Detect which cell encompasses the target text, then output its (X, Y) center coordinate. 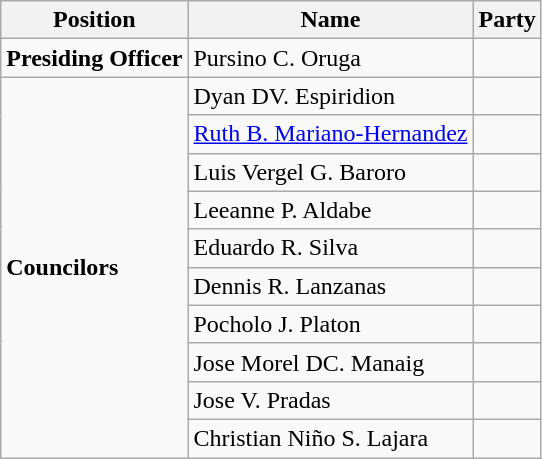
Christian Niño S. Lajara (330, 438)
Councilors (94, 268)
Presiding Officer (94, 58)
Name (330, 20)
Pursino C. Oruga (330, 58)
Dyan DV. Espiridion (330, 96)
Luis Vergel G. Baroro (330, 172)
Pocholo J. Platon (330, 324)
Jose V. Pradas (330, 400)
Leeanne P. Aldabe (330, 210)
Ruth B. Mariano-Hernandez (330, 134)
Eduardo R. Silva (330, 248)
Position (94, 20)
Party (507, 20)
Jose Morel DC. Manaig (330, 362)
Dennis R. Lanzanas (330, 286)
